Find where the given text appears and provide that cell's center as (X, Y) coordinate. 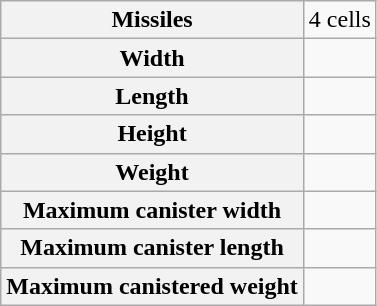
4 cells (340, 20)
Maximum canister width (152, 210)
Weight (152, 172)
Maximum canister length (152, 248)
Maximum canistered weight (152, 286)
Length (152, 96)
Width (152, 58)
Missiles (152, 20)
Height (152, 134)
